Output the (X, Y) coordinate of the center of the cell containing the given text.  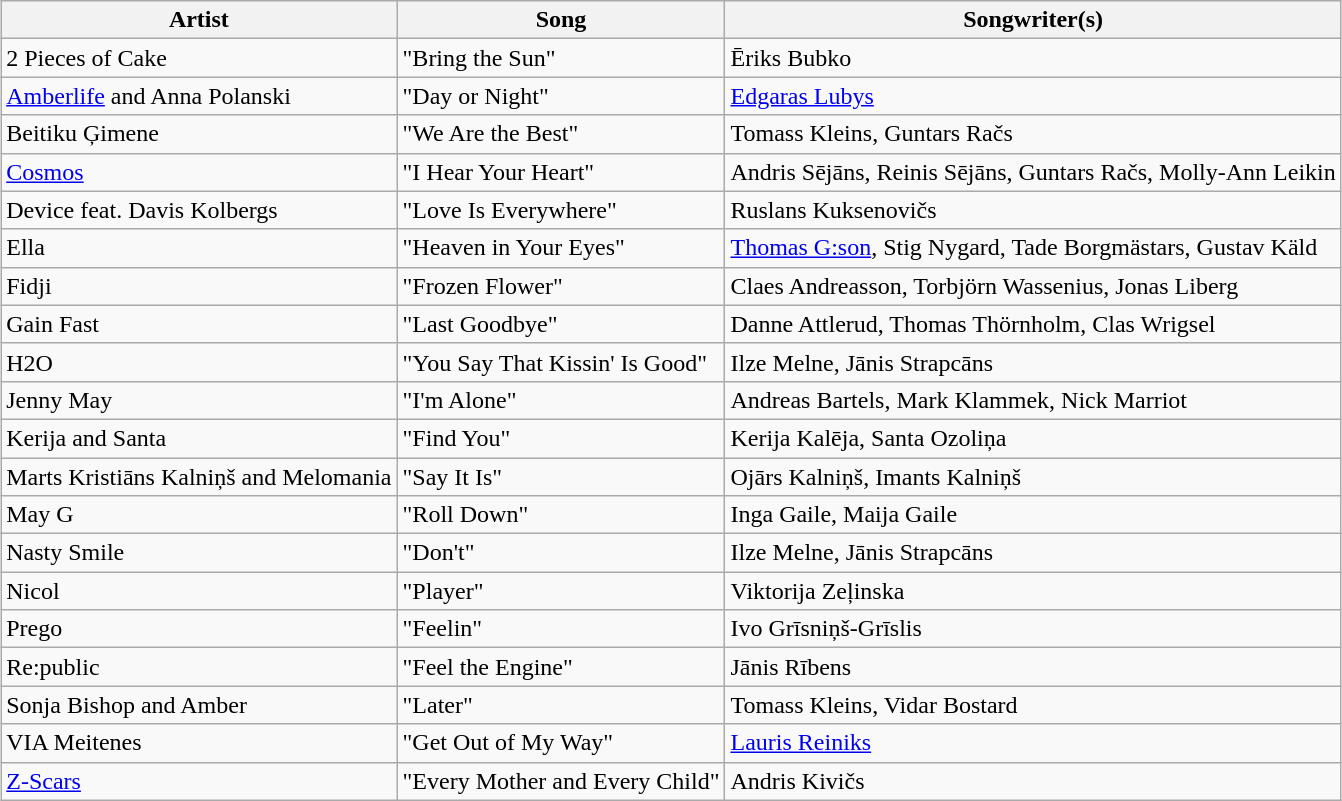
Gain Fast (199, 324)
"Feelin" (561, 629)
Device feat. Davis Kolbergs (199, 210)
"Day or Night" (561, 96)
Tomass Kleins, Guntars Račs (1033, 134)
"Find You" (561, 438)
Andris Kivičs (1033, 781)
"Last Goodbye" (561, 324)
"You Say That Kissin' Is Good" (561, 362)
"Heaven in Your Eyes" (561, 248)
"Roll Down" (561, 515)
Ella (199, 248)
Thomas G:son, Stig Nygard, Tade Borgmästars, Gustav Käld (1033, 248)
"Frozen Flower" (561, 286)
"Later" (561, 705)
"Feel the Engine" (561, 667)
Kerija and Santa (199, 438)
Inga Gaile, Maija Gaile (1033, 515)
"Don't" (561, 553)
Cosmos (199, 172)
Fidji (199, 286)
H2O (199, 362)
Jānis Rībens (1033, 667)
2 Pieces of Cake (199, 58)
Viktorija Zeļinska (1033, 591)
Nicol (199, 591)
Ivo Grīsniņš-Grīslis (1033, 629)
"Say It Is" (561, 477)
Andris Sējāns, Reinis Sējāns, Guntars Račs, Molly-Ann Leikin (1033, 172)
Z-Scars (199, 781)
Beitiku Ģimene (199, 134)
Song (561, 20)
Amberlife and Anna Polanski (199, 96)
Sonja Bishop and Amber (199, 705)
Ojārs Kalniņš, Imants Kalniņš (1033, 477)
"Player" (561, 591)
Artist (199, 20)
"Love Is Everywhere" (561, 210)
Prego (199, 629)
Nasty Smile (199, 553)
"Get Out of My Way" (561, 743)
Songwriter(s) (1033, 20)
"Bring the Sun" (561, 58)
"We Are the Best" (561, 134)
Re:public (199, 667)
Ēriks Bubko (1033, 58)
Ruslans Kuksenovičs (1033, 210)
Lauris Reiniks (1033, 743)
Danne Attlerud, Thomas Thörnholm, Clas Wrigsel (1033, 324)
VIA Meitenes (199, 743)
Edgaras Lubys (1033, 96)
Andreas Bartels, Mark Klammek, Nick Marriot (1033, 400)
Claes Andreasson, Torbjörn Wassenius, Jonas Liberg (1033, 286)
May G (199, 515)
Kerija Kalēja, Santa Ozoliņa (1033, 438)
Jenny May (199, 400)
"I Hear Your Heart" (561, 172)
"I'm Alone" (561, 400)
Tomass Kleins, Vidar Bostard (1033, 705)
"Every Mother and Every Child" (561, 781)
Marts Kristiāns Kalniņš and Melomania (199, 477)
